Detect which cell encompasses the target text, then output its [X, Y] center coordinate. 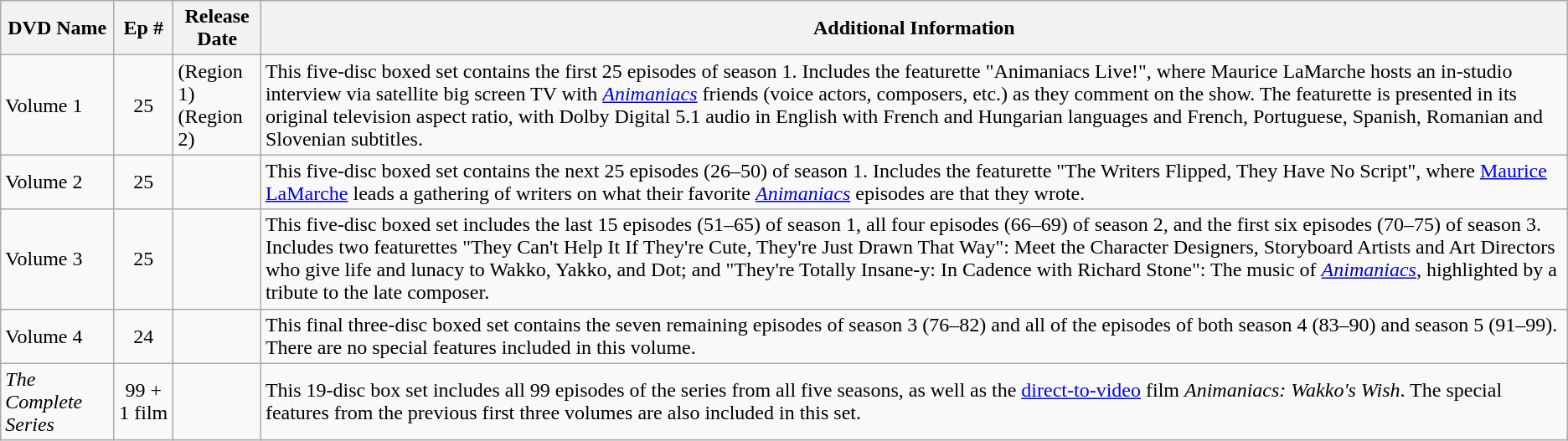
(Region 1) (Region 2) [217, 105]
Ep # [144, 28]
Volume 1 [57, 105]
Volume 3 [57, 259]
99 + 1 film [144, 402]
Volume 4 [57, 336]
The Complete Series [57, 402]
Additional Information [914, 28]
Release Date [217, 28]
24 [144, 336]
Volume 2 [57, 182]
DVD Name [57, 28]
